Output the [X, Y] coordinate of the center of the cell containing the given text.  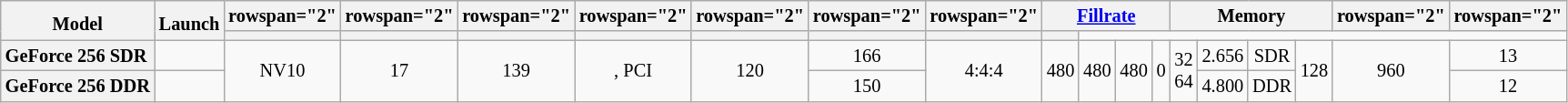
17 [400, 71]
4.800 [1223, 86]
120 [749, 71]
128 [1314, 71]
DDR [1271, 86]
166 [868, 56]
12 [1508, 86]
NV10 [282, 71]
139 [517, 71]
2.656 [1223, 56]
3264 [1184, 71]
4:4:4 [984, 71]
Memory [1251, 15]
13 [1508, 56]
GeForce 256 DDR [78, 86]
GeForce 256 SDR [78, 56]
Model [78, 20]
, PCI [633, 71]
Fillrate [1106, 15]
150 [868, 86]
960 [1392, 71]
SDR [1271, 56]
0 [1161, 71]
Launch [189, 20]
